Capture the cell that displays the provided text and extract its (X, Y) central coordinate. 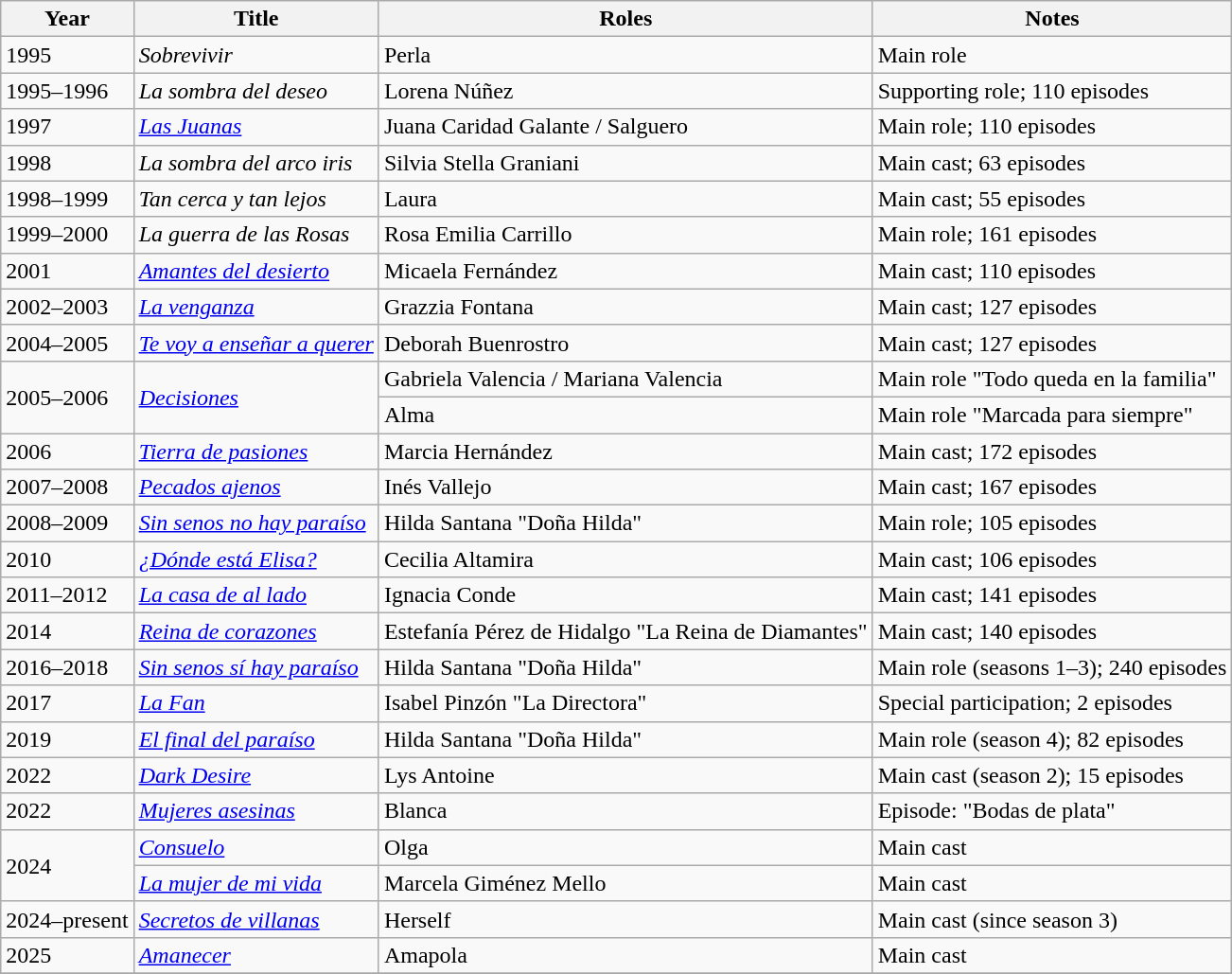
Grazzia Fontana (625, 307)
Sobrevivir (255, 55)
Silvia Stella Graniani (625, 163)
Alma (625, 415)
Sin senos sí hay paraíso (255, 667)
La mujer de mi vida (255, 883)
La sombra del deseo (255, 91)
2017 (67, 703)
1995–1996 (67, 91)
Secretos de villanas (255, 919)
Reina de corazones (255, 631)
Notes (1052, 19)
La guerra de las Rosas (255, 235)
Main role; 161 episodes (1052, 235)
2010 (67, 559)
Cecilia Altamira (625, 559)
Main cast (season 2); 15 episodes (1052, 775)
2006 (67, 452)
2016–2018 (67, 667)
Juana Caridad Galante / Salguero (625, 127)
Micaela Fernández (625, 271)
Ignacia Conde (625, 595)
Perla (625, 55)
Title (255, 19)
1997 (67, 127)
Blanca (625, 811)
Main cast; 55 episodes (1052, 199)
2011–2012 (67, 595)
Gabriela Valencia / Mariana Valencia (625, 379)
2001 (67, 271)
1995 (67, 55)
Herself (625, 919)
Deborah Buenrostro (625, 343)
Amapola (625, 955)
Decisiones (255, 397)
Main role (seasons 1–3); 240 episodes (1052, 667)
Marcela Giménez Mello (625, 883)
Laura (625, 199)
Estefanía Pérez de Hidalgo "La Reina de Diamantes" (625, 631)
Main cast; 141 episodes (1052, 595)
2002–2003 (67, 307)
Main cast; 172 episodes (1052, 452)
Inés Vallejo (625, 487)
Main cast; 140 episodes (1052, 631)
Main role; 105 episodes (1052, 523)
Episode: "Bodas de plata" (1052, 811)
Olga (625, 847)
2019 (67, 739)
El final del paraíso (255, 739)
Tierra de pasiones (255, 452)
Year (67, 19)
Pecados ajenos (255, 487)
Consuelo (255, 847)
Sin senos no hay paraíso (255, 523)
Main role; 110 episodes (1052, 127)
2004–2005 (67, 343)
Marcia Hernández (625, 452)
¿Dónde está Elisa? (255, 559)
2024 (67, 865)
La venganza (255, 307)
Main cast; 106 episodes (1052, 559)
Mujeres asesinas (255, 811)
Lys Antoine (625, 775)
Amanecer (255, 955)
1998–1999 (67, 199)
2024–present (67, 919)
Main cast; 167 episodes (1052, 487)
Main role (1052, 55)
Tan cerca y tan lejos (255, 199)
Rosa Emilia Carrillo (625, 235)
La sombra del arco iris (255, 163)
Special participation; 2 episodes (1052, 703)
Main cast; 63 episodes (1052, 163)
La Fan (255, 703)
1998 (67, 163)
2008–2009 (67, 523)
Dark Desire (255, 775)
Las Juanas (255, 127)
Roles (625, 19)
Main role (season 4); 82 episodes (1052, 739)
Supporting role; 110 episodes (1052, 91)
2007–2008 (67, 487)
La casa de al lado (255, 595)
2014 (67, 631)
2005–2006 (67, 397)
Lorena Núñez (625, 91)
2025 (67, 955)
Isabel Pinzón "La Directora" (625, 703)
Main role "Marcada para siempre" (1052, 415)
Amantes del desierto (255, 271)
Main role "Todo queda en la familia" (1052, 379)
Te voy a enseñar a querer (255, 343)
Main cast (since season 3) (1052, 919)
1999–2000 (67, 235)
Main cast; 110 episodes (1052, 271)
